Identify which cell holds the provided text, then report its (X, Y) central coordinate. 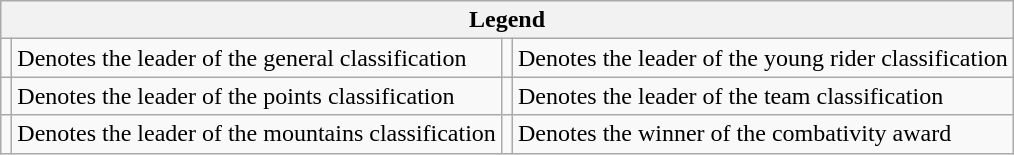
Denotes the leader of the general classification (257, 58)
Denotes the leader of the mountains classification (257, 134)
Legend (508, 20)
Denotes the winner of the combativity award (762, 134)
Denotes the leader of the points classification (257, 96)
Denotes the leader of the young rider classification (762, 58)
Denotes the leader of the team classification (762, 96)
